Capture the cell that displays the provided text and extract its (x, y) central coordinate. 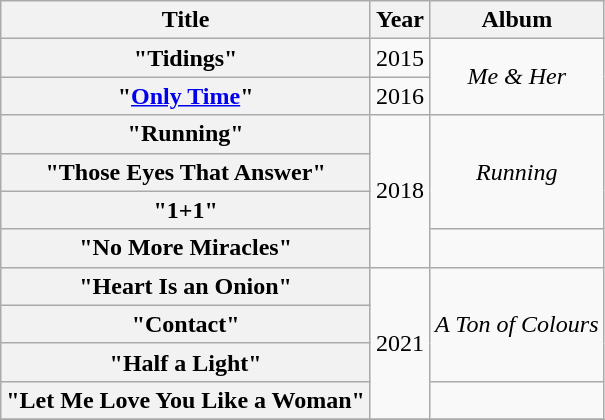
Title (186, 20)
"Only Time" (186, 96)
"1+1" (186, 210)
"Tidings" (186, 58)
Album (517, 20)
"Heart Is an Onion" (186, 286)
"Contact" (186, 324)
2021 (400, 343)
Running (517, 172)
Year (400, 20)
"Half a Light" (186, 362)
"Running" (186, 134)
2015 (400, 58)
2016 (400, 96)
A Ton of Colours (517, 324)
Me & Her (517, 77)
"Let Me Love You Like a Woman" (186, 400)
"Those Eyes That Answer" (186, 172)
2018 (400, 191)
"No More Miracles" (186, 248)
